Identify which cell holds the provided text, then report its (x, y) central coordinate. 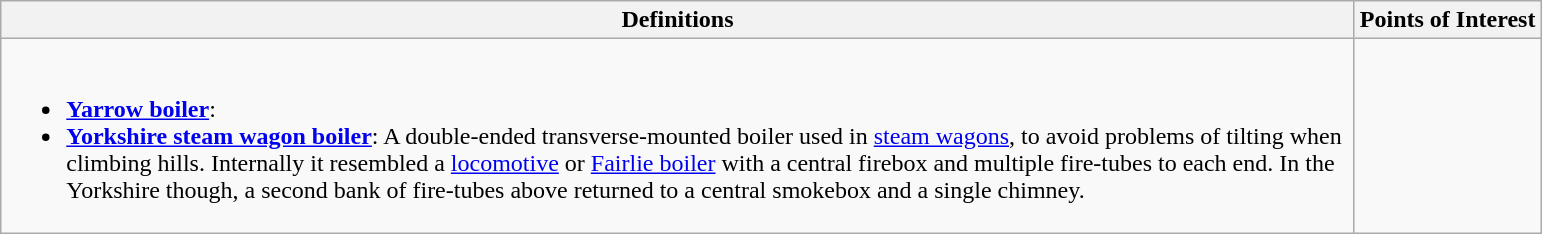
Points of Interest (1448, 20)
Definitions (678, 20)
